Scan for the cell matching the given text and deliver its (x, y) coordinate at center. 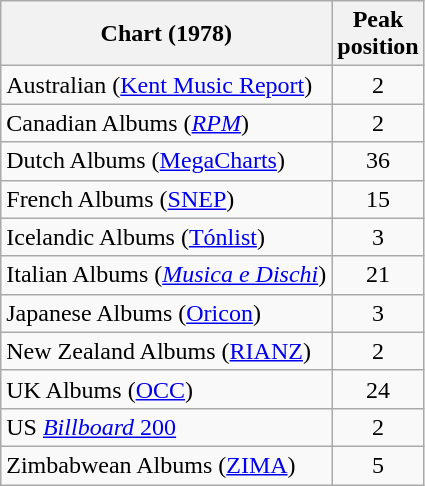
US Billboard 200 (166, 427)
Chart (1978) (166, 34)
15 (378, 199)
UK Albums (OCC) (166, 389)
Icelandic Albums (Tónlist) (166, 237)
French Albums (SNEP) (166, 199)
24 (378, 389)
5 (378, 465)
21 (378, 275)
Japanese Albums (Oricon) (166, 313)
Italian Albums (Musica e Dischi) (166, 275)
Peakposition (378, 34)
Canadian Albums (RPM) (166, 123)
New Zealand Albums (RIANZ) (166, 351)
Zimbabwean Albums (ZIMA) (166, 465)
36 (378, 161)
Australian (Kent Music Report) (166, 85)
Dutch Albums (MegaCharts) (166, 161)
